Search for the cell housing the specified text and yield its [X, Y] center coordinate. 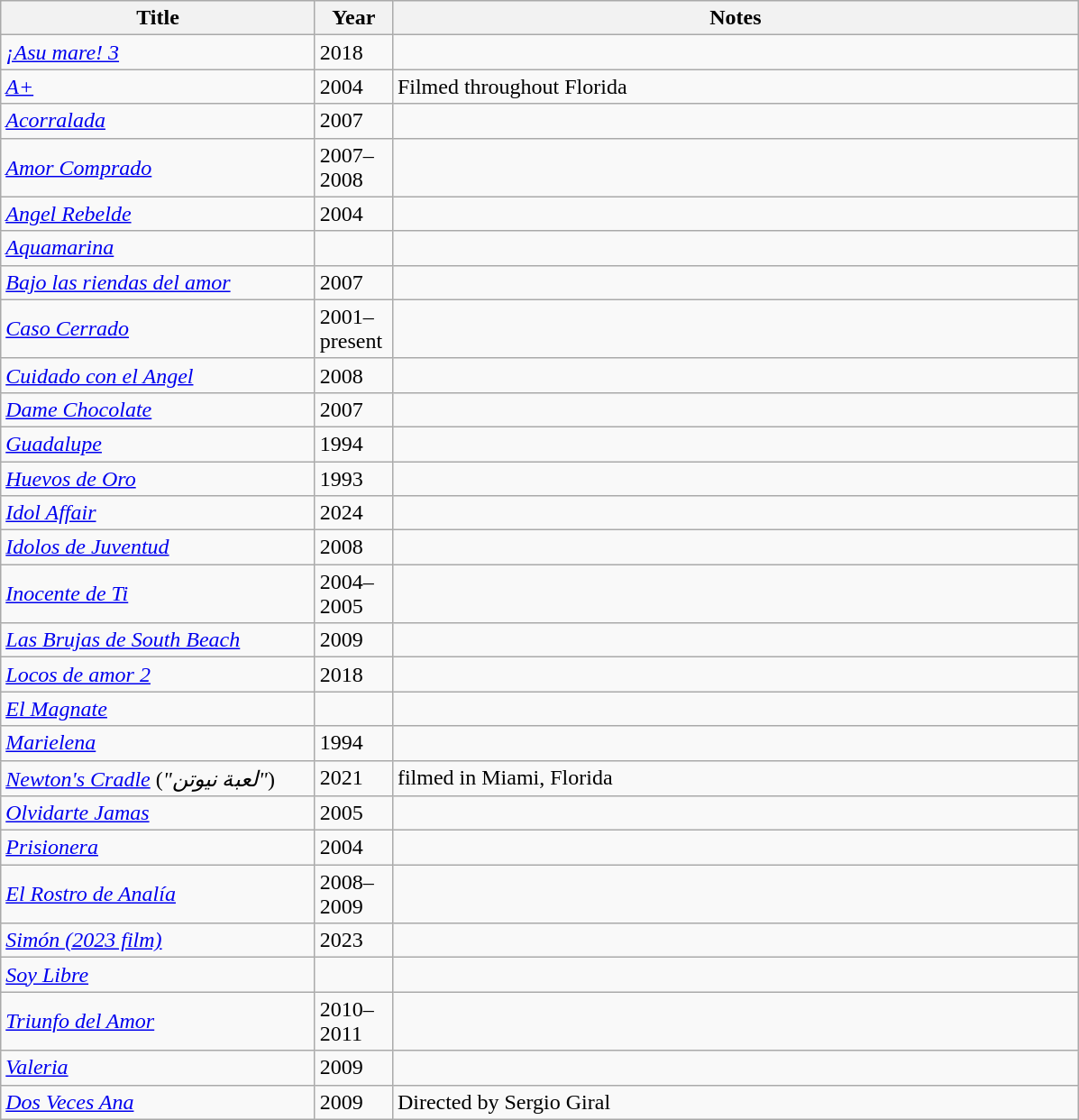
Idol Affair [159, 513]
2021 [353, 778]
2005 [353, 813]
Marielena [159, 743]
Title [159, 18]
2024 [353, 513]
A+ [159, 87]
2007–2008 [353, 168]
¡Asu mare! 3 [159, 52]
Amor Comprado [159, 168]
El Magnate [159, 709]
2008–2009 [353, 895]
Directed by Sergio Giral [736, 1102]
Caso Cerrado [159, 328]
Filmed throughout Florida [736, 87]
Angel Rebelde [159, 214]
Soy Libre [159, 975]
Prisionera [159, 848]
Triunfo del Amor [159, 1021]
Idolos de Juventud [159, 547]
2023 [353, 941]
2001–present [353, 328]
Bajo las riendas del amor [159, 282]
Dame Chocolate [159, 409]
Year [353, 18]
2010–2011 [353, 1021]
Acorralada [159, 121]
1993 [353, 479]
Olvidarte Jamas [159, 813]
Locos de amor 2 [159, 675]
Simón (2023 film) [159, 941]
Dos Veces Ana [159, 1102]
Cuidado con el Angel [159, 375]
Guadalupe [159, 444]
2004–2005 [353, 593]
Las Brujas de South Beach [159, 640]
Newton's Cradle ("لعبة نيوتن") [159, 778]
Inocente de Ti [159, 593]
Aquamarina [159, 248]
Huevos de Oro [159, 479]
Valeria [159, 1068]
filmed in Miami, Florida [736, 778]
Notes [736, 18]
El Rostro de Analía [159, 895]
